Provide the (X, Y) coordinate of the cell's center where the given text is located.  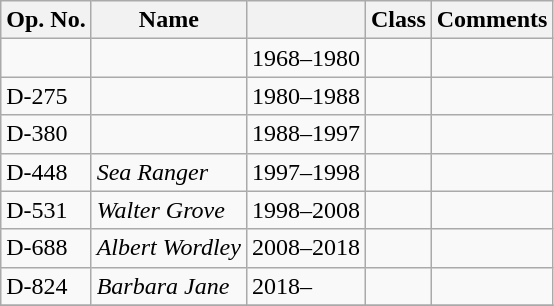
D-380 (46, 134)
1988–1997 (306, 134)
D-275 (46, 96)
1998–2008 (306, 210)
D-688 (46, 248)
Barbara Jane (168, 286)
2008–2018 (306, 248)
D-531 (46, 210)
1968–1980 (306, 58)
D-448 (46, 172)
1980–1988 (306, 96)
Name (168, 20)
Comments (492, 20)
Albert Wordley (168, 248)
Sea Ranger (168, 172)
D-824 (46, 286)
2018– (306, 286)
Walter Grove (168, 210)
Class (399, 20)
Op. No. (46, 20)
1997–1998 (306, 172)
